Output the (X, Y) coordinate of the center of the cell containing the given text.  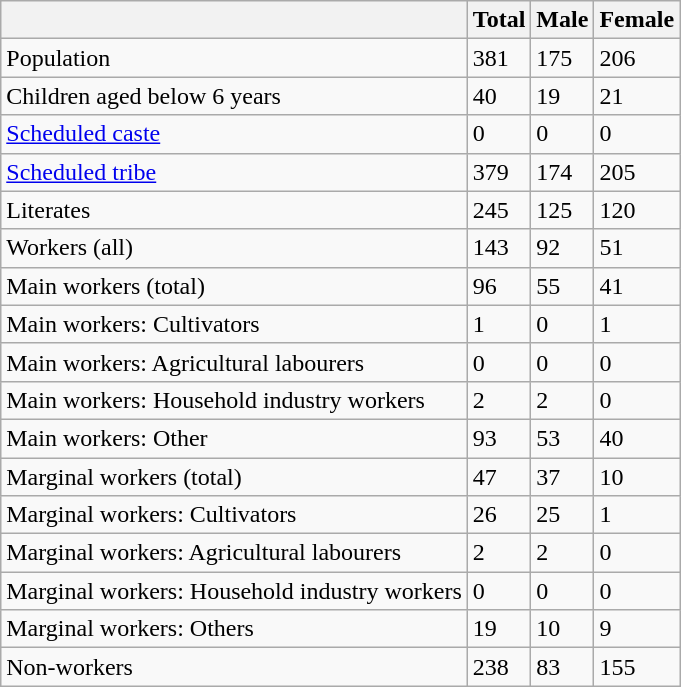
379 (499, 172)
47 (499, 477)
37 (562, 477)
51 (637, 248)
381 (499, 58)
Main workers: Household industry workers (234, 400)
Marginal workers: Agricultural labourers (234, 553)
55 (562, 286)
Marginal workers: Household industry workers (234, 591)
Main workers (total) (234, 286)
Marginal workers: Others (234, 629)
Workers (all) (234, 248)
96 (499, 286)
Scheduled caste (234, 134)
175 (562, 58)
26 (499, 515)
93 (499, 438)
92 (562, 248)
245 (499, 210)
Total (499, 20)
206 (637, 58)
Male (562, 20)
155 (637, 667)
143 (499, 248)
53 (562, 438)
Main workers: Other (234, 438)
83 (562, 667)
Marginal workers: Cultivators (234, 515)
Marginal workers (total) (234, 477)
21 (637, 96)
Non-workers (234, 667)
Population (234, 58)
Main workers: Agricultural labourers (234, 362)
Literates (234, 210)
120 (637, 210)
Children aged below 6 years (234, 96)
41 (637, 286)
174 (562, 172)
205 (637, 172)
25 (562, 515)
9 (637, 629)
Main workers: Cultivators (234, 324)
125 (562, 210)
Female (637, 20)
Scheduled tribe (234, 172)
238 (499, 667)
